Find where the given text appears and provide that cell's center as [x, y] coordinate. 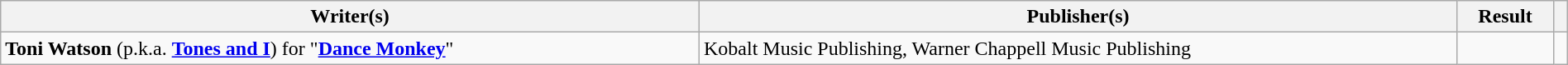
Publisher(s) [1078, 17]
Kobalt Music Publishing, Warner Chappell Music Publishing [1078, 48]
Writer(s) [351, 17]
Result [1505, 17]
Toni Watson (p.k.a. Tones and I) for "Dance Monkey" [351, 48]
